Identify which cell holds the provided text, then report its [X, Y] central coordinate. 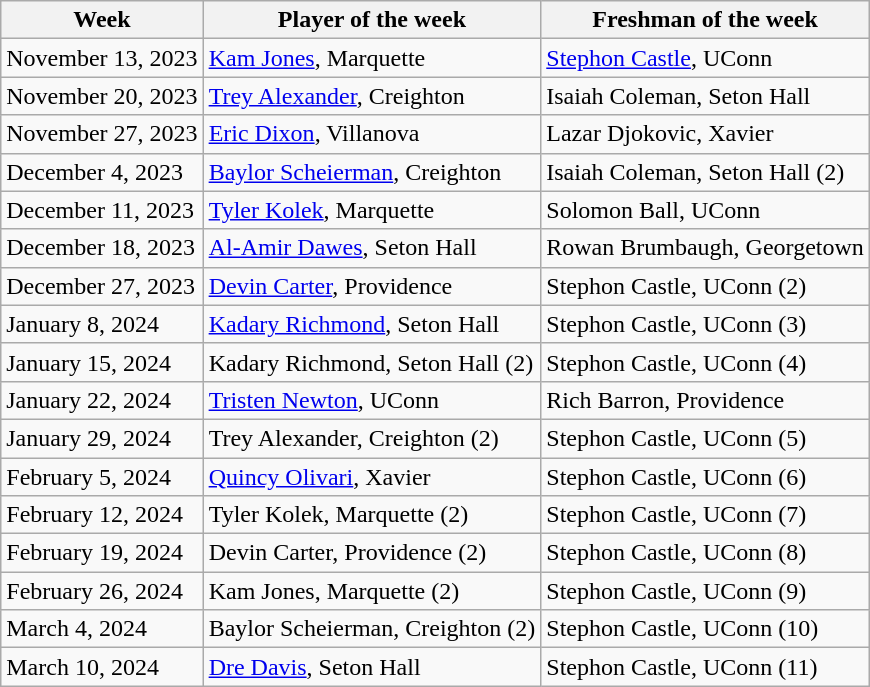
Stephon Castle, UConn (8) [706, 553]
Player of the week [372, 20]
Stephon Castle, UConn (4) [706, 362]
January 8, 2024 [102, 324]
Trey Alexander, Creighton (2) [372, 438]
Stephon Castle, UConn (3) [706, 324]
December 27, 2023 [102, 286]
Al-Amir Dawes, Seton Hall [372, 248]
Isaiah Coleman, Seton Hall [706, 96]
Trey Alexander, Creighton [372, 96]
January 15, 2024 [102, 362]
Tyler Kolek, Marquette [372, 210]
February 5, 2024 [102, 477]
November 20, 2023 [102, 96]
January 22, 2024 [102, 400]
Solomon Ball, UConn [706, 210]
November 27, 2023 [102, 134]
Stephon Castle, UConn (11) [706, 667]
Stephon Castle, UConn (10) [706, 629]
Stephon Castle, UConn (6) [706, 477]
Isaiah Coleman, Seton Hall (2) [706, 172]
Week [102, 20]
Baylor Scheierman, Creighton [372, 172]
January 29, 2024 [102, 438]
Stephon Castle, UConn (9) [706, 591]
December 18, 2023 [102, 248]
Stephon Castle, UConn [706, 58]
Stephon Castle, UConn (5) [706, 438]
Kam Jones, Marquette (2) [372, 591]
Rich Barron, Providence [706, 400]
Quincy Olivari, Xavier [372, 477]
Lazar Djokovic, Xavier [706, 134]
Devin Carter, Providence (2) [372, 553]
Kam Jones, Marquette [372, 58]
Tyler Kolek, Marquette (2) [372, 515]
February 19, 2024 [102, 553]
February 12, 2024 [102, 515]
Eric Dixon, Villanova [372, 134]
Stephon Castle, UConn (2) [706, 286]
Freshman of the week [706, 20]
December 4, 2023 [102, 172]
March 10, 2024 [102, 667]
November 13, 2023 [102, 58]
Tristen Newton, UConn [372, 400]
Baylor Scheierman, Creighton (2) [372, 629]
February 26, 2024 [102, 591]
Kadary Richmond, Seton Hall [372, 324]
Kadary Richmond, Seton Hall (2) [372, 362]
Devin Carter, Providence [372, 286]
Stephon Castle, UConn (7) [706, 515]
Rowan Brumbaugh, Georgetown [706, 248]
December 11, 2023 [102, 210]
Dre Davis, Seton Hall [372, 667]
March 4, 2024 [102, 629]
